Provide the [X, Y] coordinate of the cell's center where the given text is located.  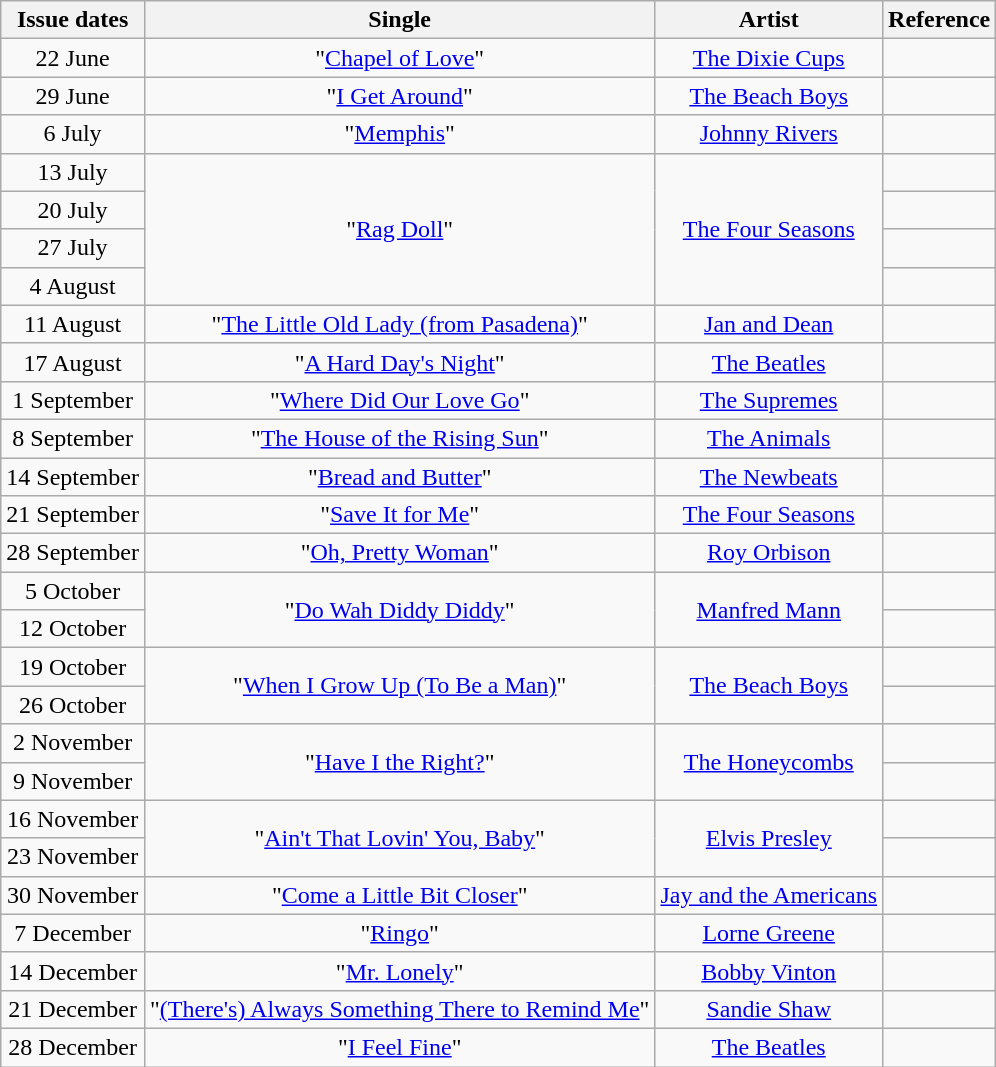
"I Get Around" [399, 96]
"When I Grow Up (To Be a Man)" [399, 686]
14 September [73, 477]
14 December [73, 971]
"Do Wah Diddy Diddy" [399, 610]
Lorne Greene [769, 933]
7 December [73, 933]
"Memphis" [399, 134]
"Have I the Right?" [399, 762]
28 September [73, 553]
Issue dates [73, 20]
1 September [73, 400]
"Ain't That Lovin' You, Baby" [399, 838]
"Rag Doll" [399, 229]
The Supremes [769, 400]
"Bread and Butter" [399, 477]
12 October [73, 629]
The Honeycombs [769, 762]
26 October [73, 705]
27 July [73, 248]
29 June [73, 96]
11 August [73, 324]
30 November [73, 895]
"(There's) Always Something There to Remind Me" [399, 1009]
2 November [73, 743]
Artist [769, 20]
"A Hard Day's Night" [399, 362]
13 July [73, 172]
21 September [73, 515]
Jan and Dean [769, 324]
23 November [73, 857]
Elvis Presley [769, 838]
Roy Orbison [769, 553]
"I Feel Fine" [399, 1047]
6 July [73, 134]
Bobby Vinton [769, 971]
The Dixie Cups [769, 58]
Reference [940, 20]
Manfred Mann [769, 610]
The Animals [769, 438]
"The House of the Rising Sun" [399, 438]
Sandie Shaw [769, 1009]
Single [399, 20]
19 October [73, 667]
"The Little Old Lady (from Pasadena)" [399, 324]
21 December [73, 1009]
4 August [73, 286]
Jay and the Americans [769, 895]
"Save It for Me" [399, 515]
"Where Did Our Love Go" [399, 400]
22 June [73, 58]
Johnny Rivers [769, 134]
28 December [73, 1047]
"Mr. Lonely" [399, 971]
17 August [73, 362]
20 July [73, 210]
5 October [73, 591]
8 September [73, 438]
"Chapel of Love" [399, 58]
"Oh, Pretty Woman" [399, 553]
16 November [73, 819]
"Ringo" [399, 933]
"Come a Little Bit Closer" [399, 895]
The Newbeats [769, 477]
9 November [73, 781]
